Search for the cell housing the specified text and yield its [X, Y] center coordinate. 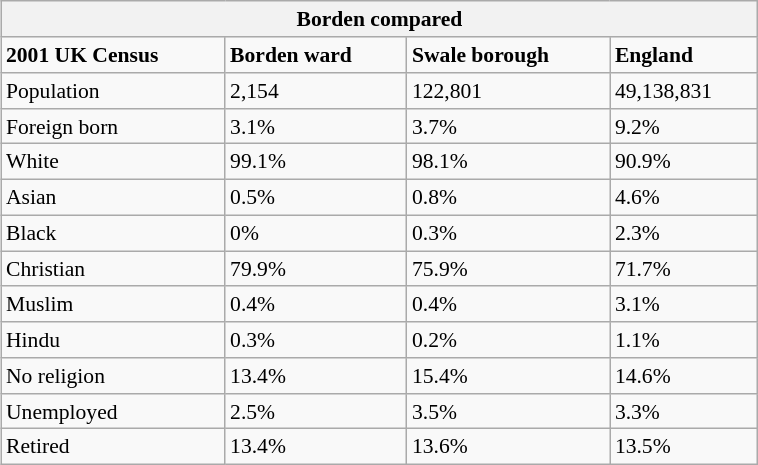
Foreign born [113, 126]
90.9% [684, 162]
98.1% [508, 162]
1.1% [684, 340]
2,154 [316, 91]
0.5% [316, 197]
13.5% [684, 447]
75.9% [508, 269]
71.7% [684, 269]
15.4% [508, 376]
0.8% [508, 197]
Borden compared [380, 19]
2.5% [316, 411]
Black [113, 233]
0.2% [508, 340]
Swale borough [508, 55]
2001 UK Census [113, 55]
9.2% [684, 126]
Asian [113, 197]
0% [316, 233]
England [684, 55]
Borden ward [316, 55]
Christian [113, 269]
49,138,831 [684, 91]
14.6% [684, 376]
99.1% [316, 162]
79.9% [316, 269]
No religion [113, 376]
13.6% [508, 447]
3.7% [508, 126]
2.3% [684, 233]
Population [113, 91]
Retired [113, 447]
4.6% [684, 197]
122,801 [508, 91]
Hindu [113, 340]
3.3% [684, 411]
White [113, 162]
Muslim [113, 304]
3.5% [508, 411]
Unemployed [113, 411]
